Determine the (X, Y) coordinate at the center of the cell enclosing the given text.  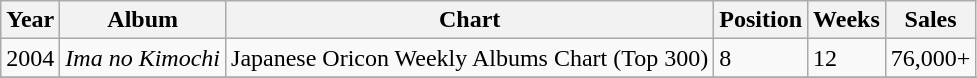
8 (761, 58)
Japanese Oricon Weekly Albums Chart (Top 300) (470, 58)
Year (30, 20)
Weeks (847, 20)
Album (143, 20)
76,000+ (930, 58)
Ima no Kimochi (143, 58)
Position (761, 20)
Chart (470, 20)
12 (847, 58)
2004 (30, 58)
Sales (930, 20)
